Scan for the cell matching the given text and deliver its (X, Y) coordinate at center. 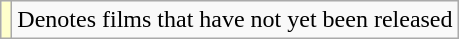
Denotes films that have not yet been released (235, 20)
